Determine the [X, Y] coordinate at the center of the cell enclosing the given text.  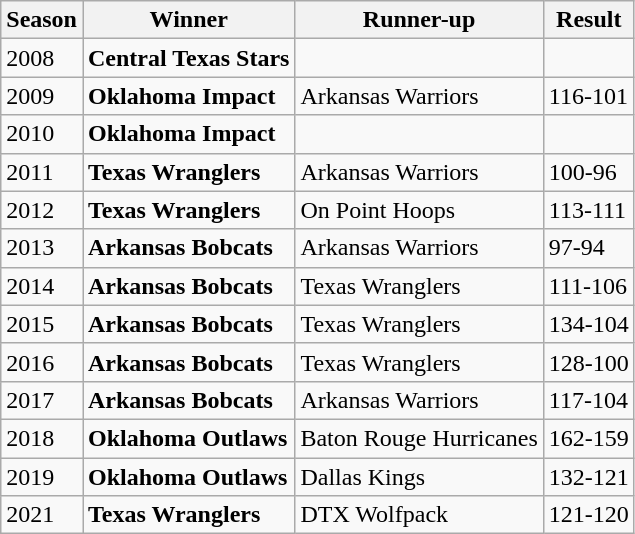
Dallas Kings [419, 477]
Runner-up [419, 20]
111-106 [588, 286]
132-121 [588, 477]
121-120 [588, 515]
DTX Wolfpack [419, 515]
97-94 [588, 248]
2014 [42, 286]
Winner [188, 20]
2009 [42, 96]
100-96 [588, 172]
2013 [42, 248]
2011 [42, 172]
116-101 [588, 96]
Baton Rouge Hurricanes [419, 438]
Result [588, 20]
On Point Hoops [419, 210]
162-159 [588, 438]
2018 [42, 438]
2021 [42, 515]
2017 [42, 400]
117-104 [588, 400]
Season [42, 20]
2010 [42, 134]
Central Texas Stars [188, 58]
2012 [42, 210]
134-104 [588, 324]
113-111 [588, 210]
2008 [42, 58]
128-100 [588, 362]
2019 [42, 477]
2016 [42, 362]
2015 [42, 324]
